Extract the (x, y) coordinate from the center of the cell holding the provided text.  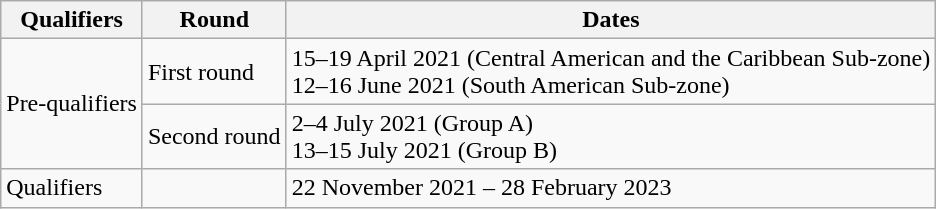
Round (214, 20)
Pre-qualifiers (72, 104)
15–19 April 2021 (Central American and the Caribbean Sub-zone)12–16 June 2021 (South American Sub-zone) (611, 72)
2–4 July 2021 (Group A)13–15 July 2021 (Group B) (611, 136)
First round (214, 72)
Dates (611, 20)
Second round (214, 136)
22 November 2021 – 28 February 2023 (611, 188)
